Locate the cell with the specified text and output its (X, Y) center coordinate. 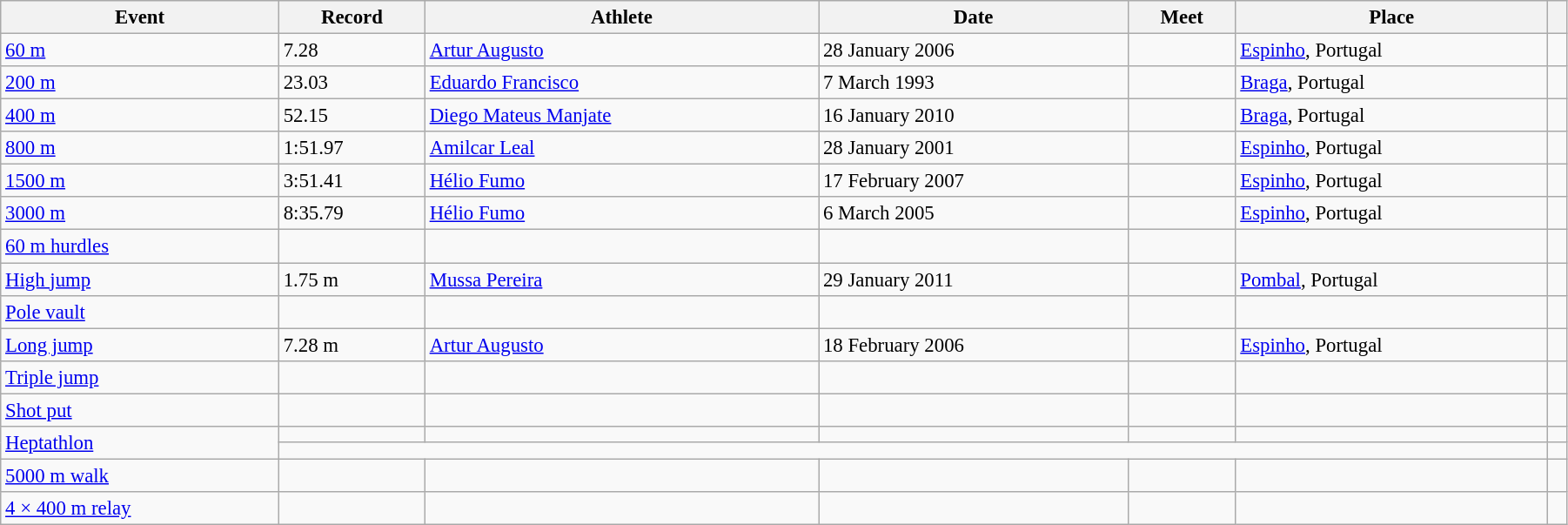
Record (352, 17)
23.03 (352, 83)
Amilcar Leal (621, 148)
Athlete (621, 17)
16 January 2010 (974, 116)
400 m (140, 116)
28 January 2001 (974, 148)
Eduardo Francisco (621, 83)
Place (1392, 17)
3:51.41 (352, 181)
29 January 2011 (974, 279)
Diego Mateus Manjate (621, 116)
Meet (1182, 17)
8:35.79 (352, 213)
1500 m (140, 181)
800 m (140, 148)
Pombal, Portugal (1392, 279)
Mussa Pereira (621, 279)
3000 m (140, 213)
60 m (140, 50)
Long jump (140, 345)
Event (140, 17)
1:51.97 (352, 148)
4 × 400 m relay (140, 508)
Date (974, 17)
5000 m walk (140, 475)
1.75 m (352, 279)
200 m (140, 83)
Pole vault (140, 312)
7.28 m (352, 345)
7.28 (352, 50)
52.15 (352, 116)
Triple jump (140, 377)
Heptathlon (140, 443)
6 March 2005 (974, 213)
7 March 1993 (974, 83)
18 February 2006 (974, 345)
High jump (140, 279)
28 January 2006 (974, 50)
60 m hurdles (140, 246)
Shot put (140, 410)
17 February 2007 (974, 181)
